Find where the given text appears and provide that cell's center as (X, Y) coordinate. 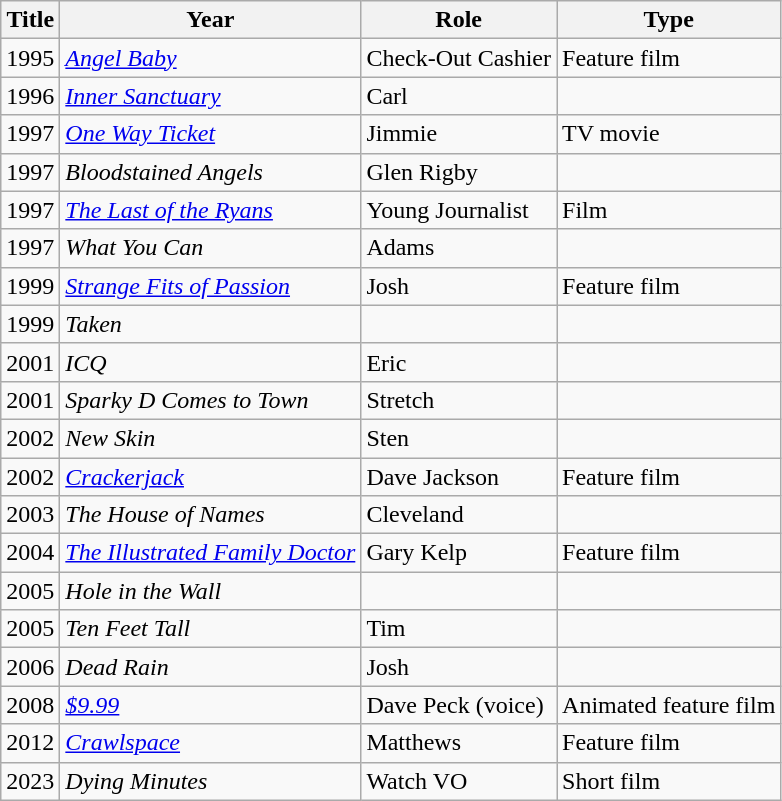
One Way Ticket (210, 134)
Sparky D Comes to Town (210, 400)
Check-Out Cashier (459, 58)
Dave Jackson (459, 477)
Cleveland (459, 515)
Dying Minutes (210, 781)
Animated feature film (669, 705)
Crackerjack (210, 477)
Inner Sanctuary (210, 96)
Dead Rain (210, 667)
Jimmie (459, 134)
Sten (459, 438)
Type (669, 20)
Strange Fits of Passion (210, 286)
Dave Peck (voice) (459, 705)
Eric (459, 362)
2008 (30, 705)
Angel Baby (210, 58)
Matthews (459, 743)
Short film (669, 781)
1995 (30, 58)
New Skin (210, 438)
2023 (30, 781)
The Illustrated Family Doctor (210, 553)
2006 (30, 667)
The House of Names (210, 515)
Taken (210, 324)
Stretch (459, 400)
1996 (30, 96)
Adams (459, 248)
Hole in the Wall (210, 591)
Bloodstained Angels (210, 172)
Year (210, 20)
Gary Kelp (459, 553)
TV movie (669, 134)
$9.99 (210, 705)
Watch VO (459, 781)
Glen Rigby (459, 172)
2004 (30, 553)
Title (30, 20)
2003 (30, 515)
What You Can (210, 248)
Crawlspace (210, 743)
The Last of the Ryans (210, 210)
ICQ (210, 362)
Role (459, 20)
Carl (459, 96)
2012 (30, 743)
Young Journalist (459, 210)
Ten Feet Tall (210, 629)
Tim (459, 629)
Film (669, 210)
